Find where the given text appears and provide that cell's center as [x, y] coordinate. 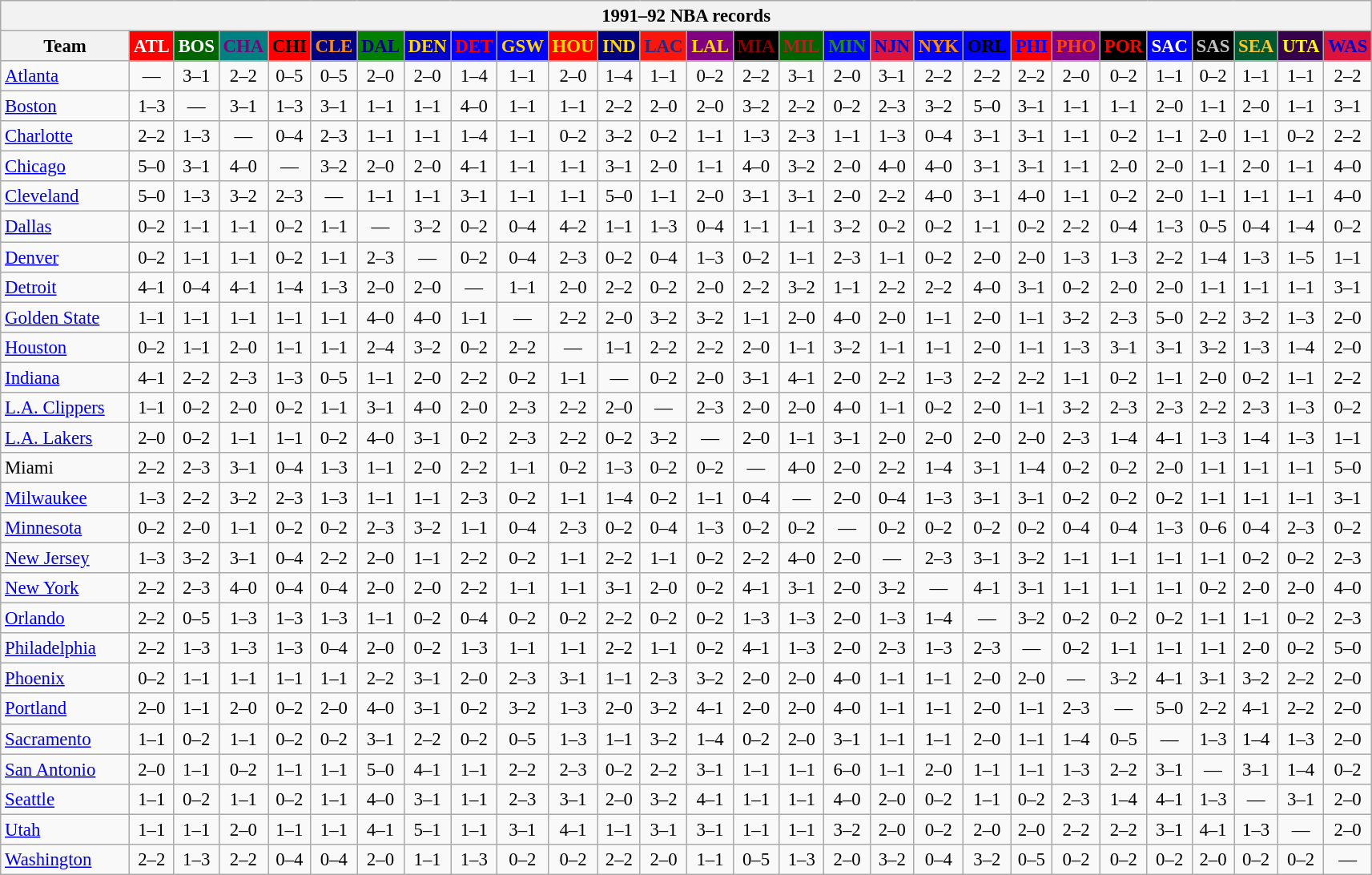
SAS [1213, 46]
IND [619, 46]
Utah [66, 829]
Dallas [66, 227]
5–1 [428, 829]
Detroit [66, 287]
1991–92 NBA records [686, 16]
MIA [756, 46]
L.A. Lakers [66, 437]
BOS [196, 46]
0–6 [1213, 528]
HOU [573, 46]
L.A. Clippers [66, 408]
Orlando [66, 619]
CHI [289, 46]
New Jersey [66, 558]
2–4 [381, 347]
Team [66, 46]
CHA [243, 46]
SAC [1169, 46]
POR [1123, 46]
ORL [987, 46]
Philadelphia [66, 648]
Seattle [66, 799]
MIN [847, 46]
CLE [333, 46]
LAL [710, 46]
Milwaukee [66, 498]
DEN [428, 46]
UTA [1301, 46]
Minnesota [66, 528]
Phoenix [66, 679]
1–5 [1301, 257]
GSW [522, 46]
Portland [66, 709]
6–0 [847, 769]
NJN [892, 46]
Charlotte [66, 136]
NYK [939, 46]
DET [474, 46]
Sacramento [66, 739]
Houston [66, 347]
PHI [1032, 46]
Washington [66, 860]
Chicago [66, 167]
Denver [66, 257]
PHO [1076, 46]
ATL [151, 46]
Miami [66, 468]
LAC [663, 46]
WAS [1348, 46]
Cleveland [66, 196]
San Antonio [66, 769]
MIL [802, 46]
Golden State [66, 317]
Atlanta [66, 76]
New York [66, 588]
4–2 [573, 227]
Indiana [66, 377]
SEA [1256, 46]
Boston [66, 107]
DAL [381, 46]
